Find where the given text appears and provide that cell's center as [x, y] coordinate. 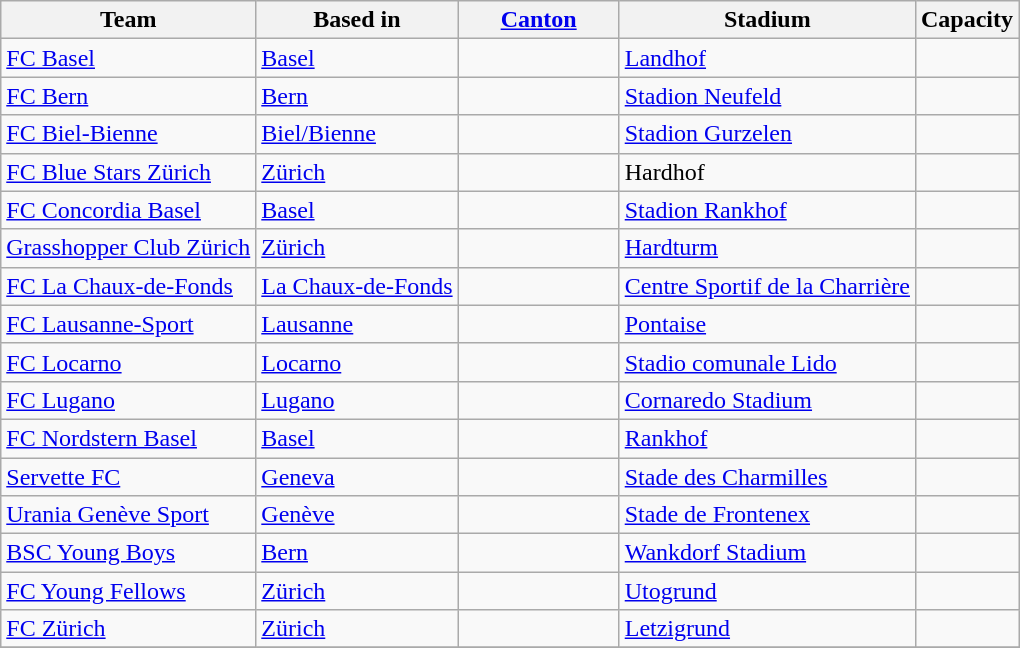
FC Nordstern Basel [128, 438]
Rankhof [767, 438]
Stadion Neufeld [767, 96]
Utogrund [767, 591]
Stadion Gurzelen [767, 134]
Cornaredo Stadium [767, 400]
La Chaux-de-Fonds [357, 286]
Biel/Bienne [357, 134]
Stade de Frontenex [767, 515]
Canton [538, 20]
Grasshopper Club Zürich [128, 248]
Urania Genève Sport [128, 515]
Stadio comunale Lido [767, 362]
Servette FC [128, 477]
Wankdorf Stadium [767, 553]
Lugano [357, 400]
Based in [357, 20]
FC Blue Stars Zürich [128, 172]
Centre Sportif de la Charrière [767, 286]
FC Lugano [128, 400]
BSC Young Boys [128, 553]
Geneva [357, 477]
FC Lausanne-Sport [128, 324]
FC La Chaux-de-Fonds [128, 286]
Team [128, 20]
Letzigrund [767, 629]
Hardturm [767, 248]
FC Biel-Bienne [128, 134]
Stadium [767, 20]
Pontaise [767, 324]
Lausanne [357, 324]
FC Bern [128, 96]
FC Zürich [128, 629]
Landhof [767, 58]
Locarno [357, 362]
FC Concordia Basel [128, 210]
Stadion Rankhof [767, 210]
Stade des Charmilles [767, 477]
Hardhof [767, 172]
FC Basel [128, 58]
Genève [357, 515]
FC Locarno [128, 362]
FC Young Fellows [128, 591]
Capacity [966, 20]
